Return (X, Y) of the center of cell containing provided text 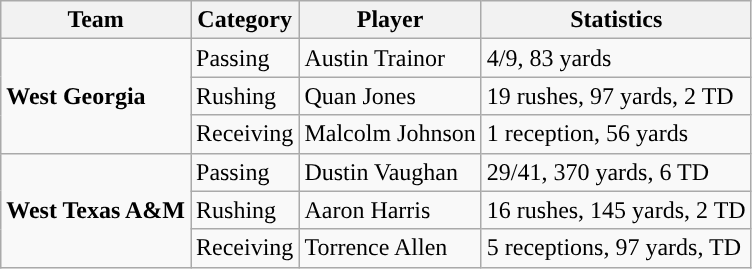
Dustin Vaughan (390, 172)
West Texas A&M (96, 210)
5 receptions, 97 yards, TD (616, 248)
29/41, 370 yards, 6 TD (616, 172)
16 rushes, 145 yards, 2 TD (616, 210)
Category (244, 20)
Statistics (616, 20)
Aaron Harris (390, 210)
Quan Jones (390, 96)
Malcolm Johnson (390, 134)
Torrence Allen (390, 248)
Austin Trainor (390, 58)
Player (390, 20)
Team (96, 20)
19 rushes, 97 yards, 2 TD (616, 96)
4/9, 83 yards (616, 58)
West Georgia (96, 96)
1 reception, 56 yards (616, 134)
